For the text-containing cell, return its midpoint in (x, y) coordinate format. 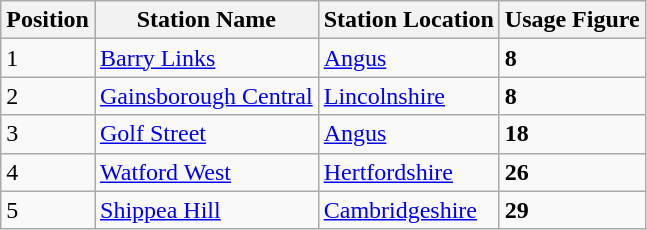
Usage Figure (572, 20)
4 (48, 172)
29 (572, 210)
Lincolnshire (408, 96)
Position (48, 20)
Golf Street (206, 134)
2 (48, 96)
Cambridgeshire (408, 210)
5 (48, 210)
Shippea Hill (206, 210)
Hertfordshire (408, 172)
18 (572, 134)
Station Name (206, 20)
Barry Links (206, 58)
Gainsborough Central (206, 96)
Station Location (408, 20)
1 (48, 58)
Watford West (206, 172)
26 (572, 172)
3 (48, 134)
